Capture the cell that displays the provided text and extract its [X, Y] central coordinate. 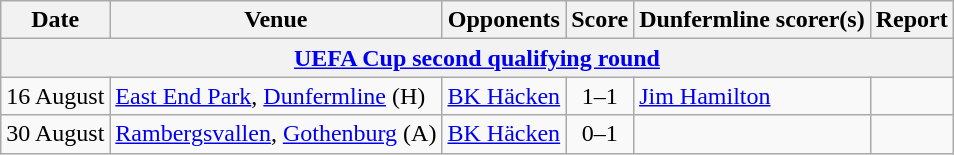
Date [56, 20]
Report [912, 20]
UEFA Cup second qualifying round [477, 58]
East End Park, Dunfermline (H) [276, 96]
0–1 [600, 134]
16 August [56, 96]
Opponents [504, 20]
Jim Hamilton [752, 96]
Rambergsvallen, Gothenburg (A) [276, 134]
Venue [276, 20]
Dunfermline scorer(s) [752, 20]
1–1 [600, 96]
30 August [56, 134]
Score [600, 20]
